Capture the cell that displays the provided text and extract its [x, y] central coordinate. 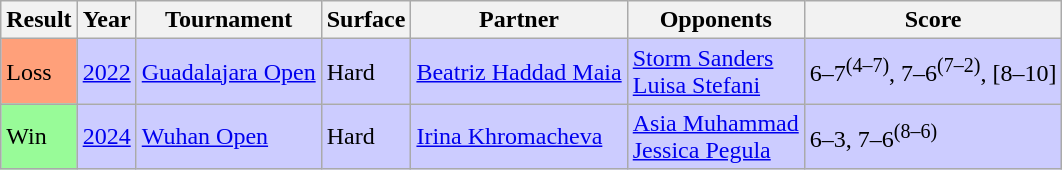
Loss [39, 72]
Result [39, 20]
Storm Sanders Luisa Stefani [716, 72]
Irina Khromacheva [519, 136]
6–3, 7–6(8–6) [933, 136]
2022 [106, 72]
Win [39, 136]
Year [106, 20]
6–7(4–7), 7–6(7–2), [8–10] [933, 72]
Beatriz Haddad Maia [519, 72]
Opponents [716, 20]
Tournament [228, 20]
Score [933, 20]
Wuhan Open [228, 136]
Surface [366, 20]
2024 [106, 136]
Asia Muhammad Jessica Pegula [716, 136]
Guadalajara Open [228, 72]
Partner [519, 20]
